For the text-containing cell, return its midpoint in (x, y) coordinate format. 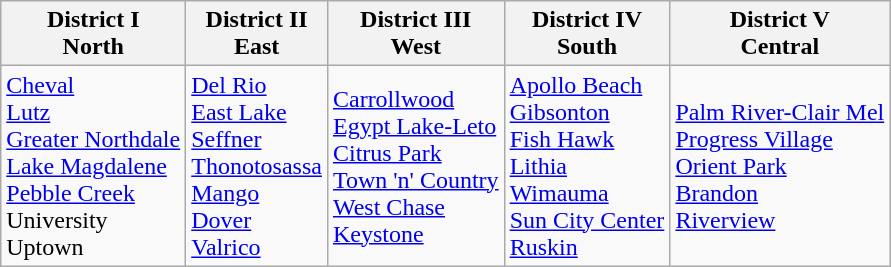
CarrollwoodEgypt Lake-LetoCitrus ParkTown 'n' CountryWest ChaseKeystone (416, 166)
District VCentral (780, 34)
District IVSouth (587, 34)
ChevalLutzGreater NorthdaleLake MagdalenePebble CreekUniversityUptown (94, 166)
Apollo BeachGibsontonFish HawkLithiaWimaumaSun City CenterRuskin (587, 166)
District INorth (94, 34)
District IIEast (257, 34)
Palm River-Clair MelProgress VillageOrient ParkBrandonRiverview (780, 166)
Del RioEast LakeSeffnerThonotosassaMangoDoverValrico (257, 166)
District IIIWest (416, 34)
